Find where the given text appears and provide that cell's center as [x, y] coordinate. 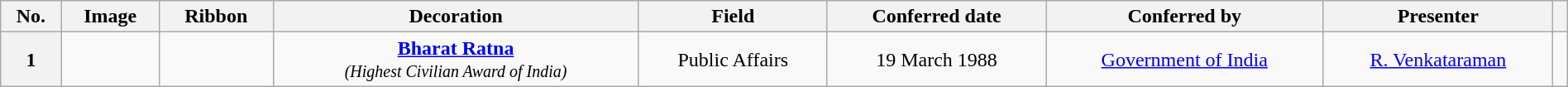
19 March 1988 [936, 60]
Public Affairs [733, 60]
Image [110, 17]
Field [733, 17]
Presenter [1438, 17]
Conferred date [936, 17]
Conferred by [1184, 17]
Ribbon [217, 17]
No. [31, 17]
1 [31, 60]
Bharat Ratna(Highest Civilian Award of India) [456, 60]
Decoration [456, 17]
R. Venkataraman [1438, 60]
Government of India [1184, 60]
